Extract the [x, y] coordinate from the center of the cell holding the provided text.  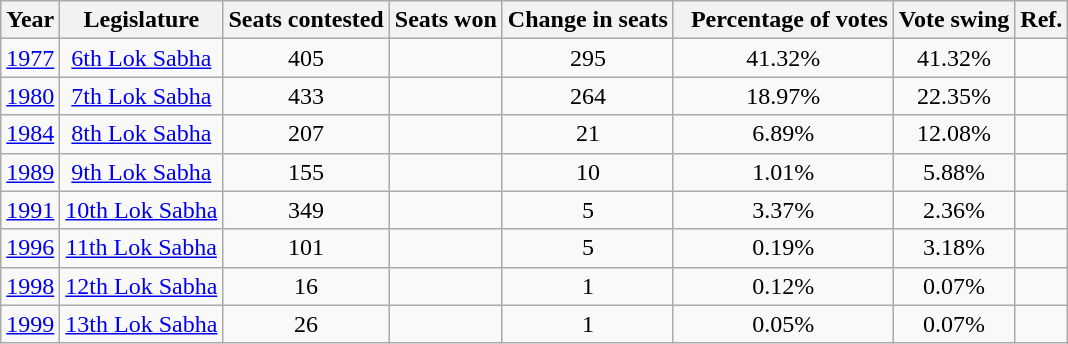
21 [588, 134]
1989 [30, 172]
1.01% [783, 172]
155 [306, 172]
12th Lok Sabha [142, 286]
1996 [30, 248]
1984 [30, 134]
6th Lok Sabha [142, 58]
Ref. [1042, 20]
405 [306, 58]
Vote swing [954, 20]
3.18% [954, 248]
26 [306, 324]
12.08% [954, 134]
10th Lok Sabha [142, 210]
1999 [30, 324]
264 [588, 96]
Seats contested [306, 20]
1980 [30, 96]
Seats won [446, 20]
8th Lok Sabha [142, 134]
10 [588, 172]
18.97% [783, 96]
Legislature [142, 20]
2.36% [954, 210]
6.89% [783, 134]
1998 [30, 286]
16 [306, 286]
1977 [30, 58]
Percentage of votes [783, 20]
Year [30, 20]
3.37% [783, 210]
22.35% [954, 96]
207 [306, 134]
433 [306, 96]
0.12% [783, 286]
0.05% [783, 324]
1991 [30, 210]
295 [588, 58]
0.19% [783, 248]
13th Lok Sabha [142, 324]
9th Lok Sabha [142, 172]
5.88% [954, 172]
7th Lok Sabha [142, 96]
Change in seats [588, 20]
349 [306, 210]
11th Lok Sabha [142, 248]
101 [306, 248]
